Detect which cell encompasses the target text, then output its (X, Y) center coordinate. 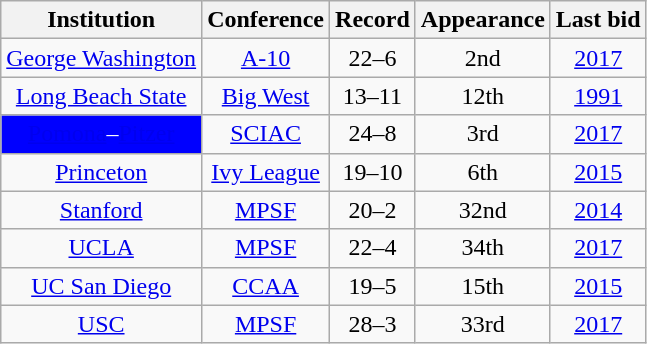
15th (482, 286)
CCAA (266, 286)
32nd (482, 210)
20–2 (373, 210)
Pomona–Pitzer (102, 134)
Institution (102, 20)
UC San Diego (102, 286)
28–3 (373, 324)
Appearance (482, 20)
Ivy League (266, 172)
12th (482, 96)
1991 (598, 96)
USC (102, 324)
2nd (482, 58)
19–5 (373, 286)
SCIAC (266, 134)
24–8 (373, 134)
33rd (482, 324)
A-10 (266, 58)
22–6 (373, 58)
Long Beach State (102, 96)
2014 (598, 210)
UCLA (102, 248)
22–4 (373, 248)
19–10 (373, 172)
Last bid (598, 20)
Record (373, 20)
Princeton (102, 172)
George Washington (102, 58)
13–11 (373, 96)
34th (482, 248)
3rd (482, 134)
Stanford (102, 210)
Big West (266, 96)
6th (482, 172)
Conference (266, 20)
